Identify which cell holds the provided text, then report its [X, Y] central coordinate. 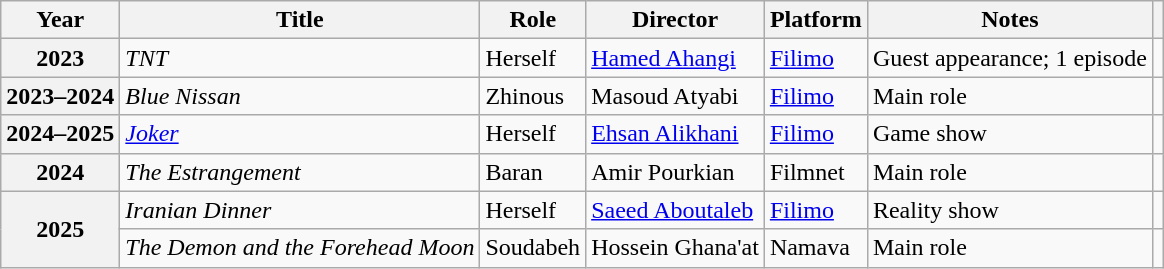
Game show [1010, 134]
2025 [60, 229]
Zhinous [533, 96]
Year [60, 20]
2024 [60, 172]
TNT [300, 58]
The Estrangement [300, 172]
Role [533, 20]
Reality show [1010, 210]
Platform [816, 20]
Ehsan Alikhani [676, 134]
Hossein Ghana'at [676, 248]
Filmnet [816, 172]
Guest appearance; 1 episode [1010, 58]
2023–2024 [60, 96]
Masoud Atyabi [676, 96]
Baran [533, 172]
Amir Pourkian [676, 172]
2023 [60, 58]
Iranian Dinner [300, 210]
Namava [816, 248]
Saeed Aboutaleb [676, 210]
Hamed Ahangi [676, 58]
2024–2025 [60, 134]
Director [676, 20]
Joker [300, 134]
Blue Nissan [300, 96]
Notes [1010, 20]
Soudabeh [533, 248]
Title [300, 20]
The Demon and the Forehead Moon [300, 248]
